Find where the given text appears and provide that cell's center as [X, Y] coordinate. 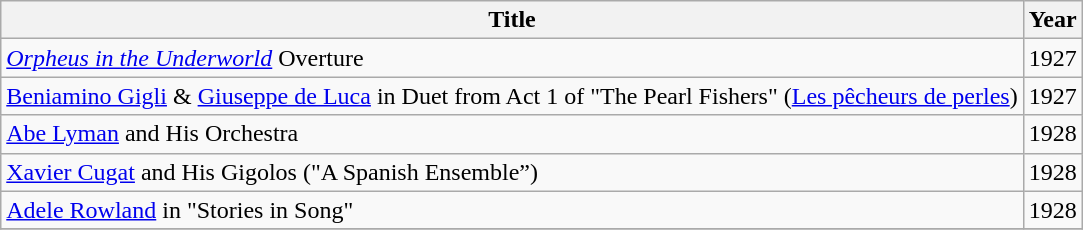
Title [512, 20]
Orpheus in the Underworld Overture [512, 58]
Xavier Cugat and His Gigolos ("A Spanish Ensemble”) [512, 172]
Beniamino Gigli & Giuseppe de Luca in Duet from Act 1 of "The Pearl Fishers" (Les pêcheurs de perles) [512, 96]
Year [1052, 20]
Adele Rowland in "Stories in Song" [512, 210]
Abe Lyman and His Orchestra [512, 134]
